Extract the [X, Y] coordinate from the center of the cell holding the provided text.  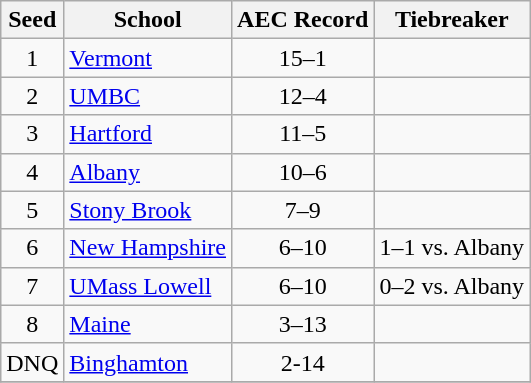
7 [32, 286]
Seed [32, 20]
12–4 [303, 96]
7–9 [303, 210]
School [148, 20]
Stony Brook [148, 210]
Maine [148, 324]
11–5 [303, 134]
3 [32, 134]
4 [32, 172]
2-14 [303, 362]
8 [32, 324]
Tiebreaker [452, 20]
UMBC [148, 96]
UMass Lowell [148, 286]
AEC Record [303, 20]
DNQ [32, 362]
Binghamton [148, 362]
3–13 [303, 324]
New Hampshire [148, 248]
5 [32, 210]
10–6 [303, 172]
15–1 [303, 58]
1–1 vs. Albany [452, 248]
0–2 vs. Albany [452, 286]
2 [32, 96]
Vermont [148, 58]
Hartford [148, 134]
Albany [148, 172]
6 [32, 248]
1 [32, 58]
